Scan for the cell matching the given text and deliver its (x, y) coordinate at center. 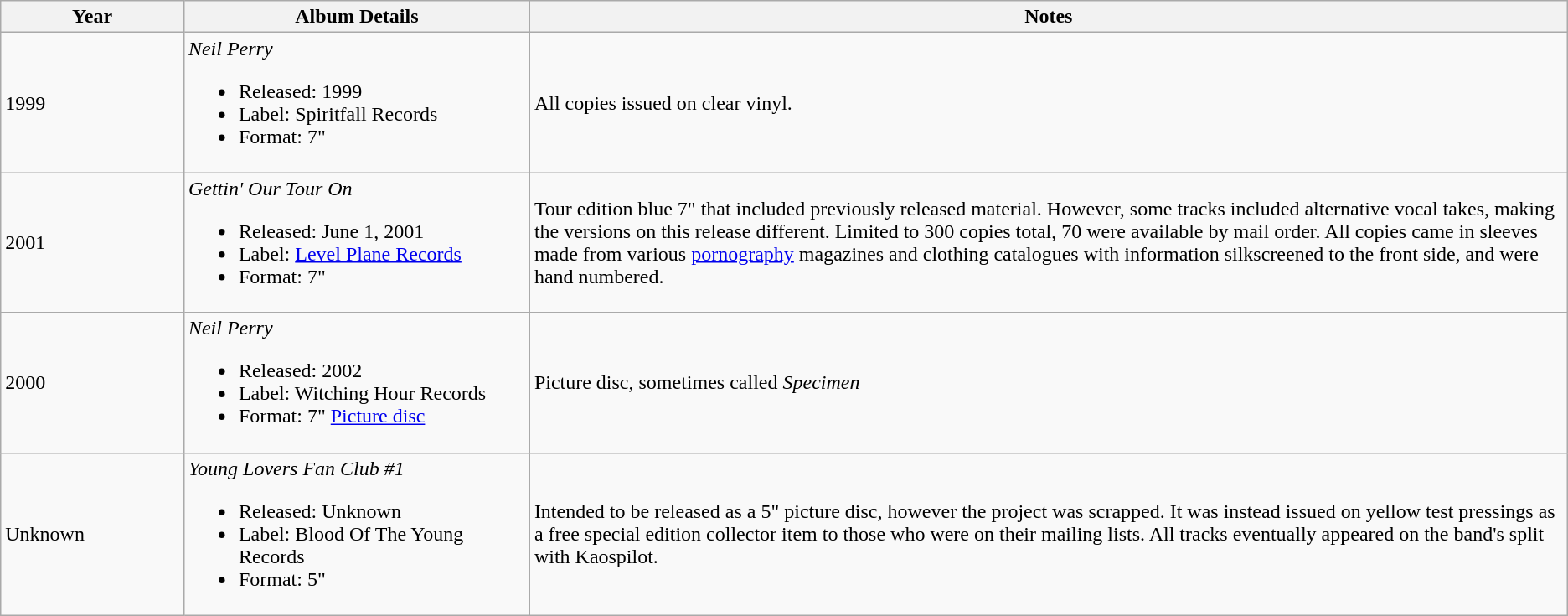
Neil PerryReleased: 1999Label: Spiritfall RecordsFormat: 7" (357, 102)
2000 (92, 382)
Album Details (357, 17)
Picture disc, sometimes called Specimen (1049, 382)
2001 (92, 243)
Gettin' Our Tour OnReleased: June 1, 2001Label: Level Plane RecordsFormat: 7" (357, 243)
Notes (1049, 17)
Young Lovers Fan Club #1Released: UnknownLabel: Blood Of The Young RecordsFormat: 5" (357, 534)
All copies issued on clear vinyl. (1049, 102)
1999 (92, 102)
Neil PerryReleased: 2002Label: Witching Hour RecordsFormat: 7" Picture disc (357, 382)
Year (92, 17)
Unknown (92, 534)
